Locate the cell with the specified text and output its (x, y) center coordinate. 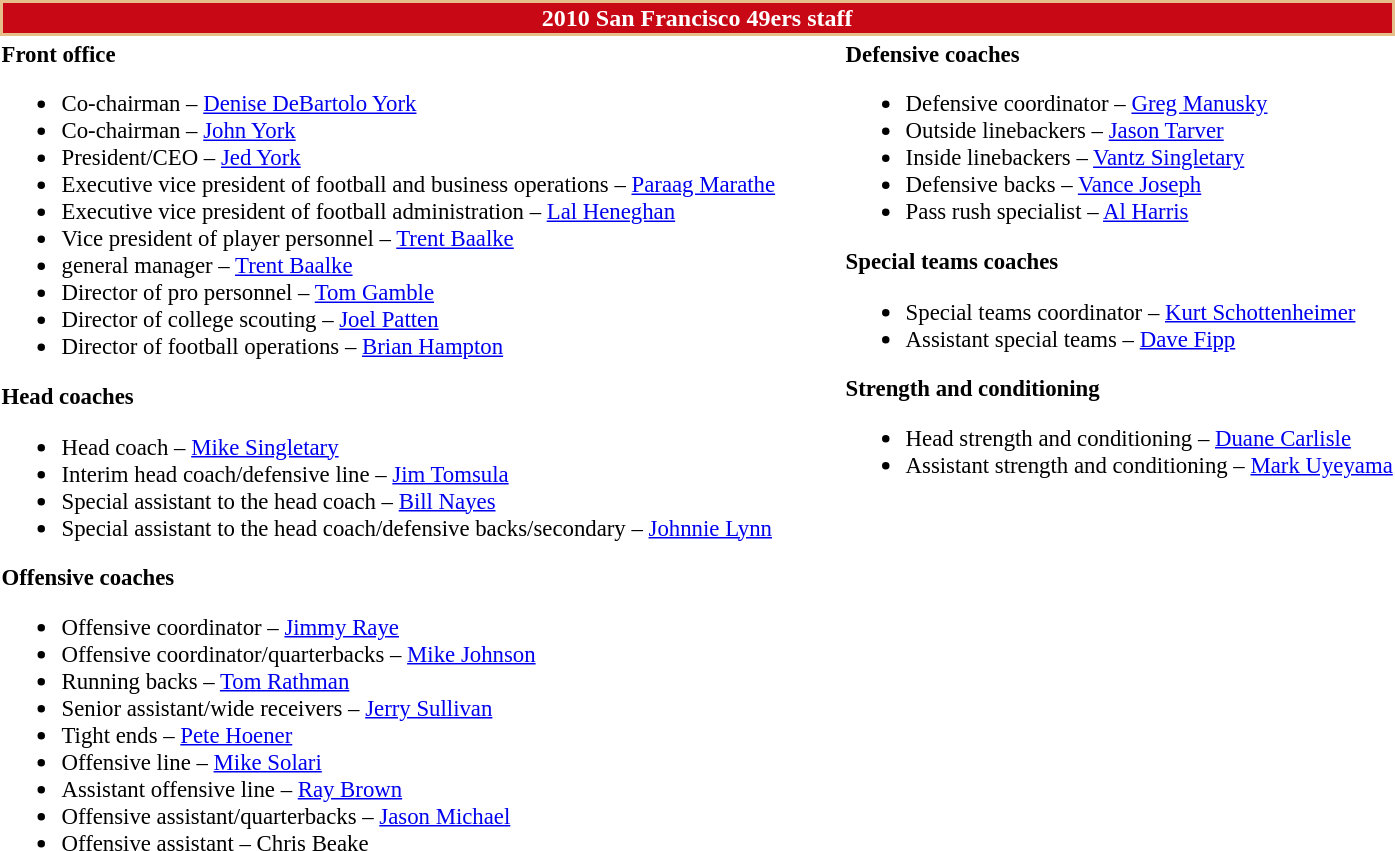
2010 San Francisco 49ers staff (697, 18)
